Search for the cell housing the specified text and yield its (X, Y) center coordinate. 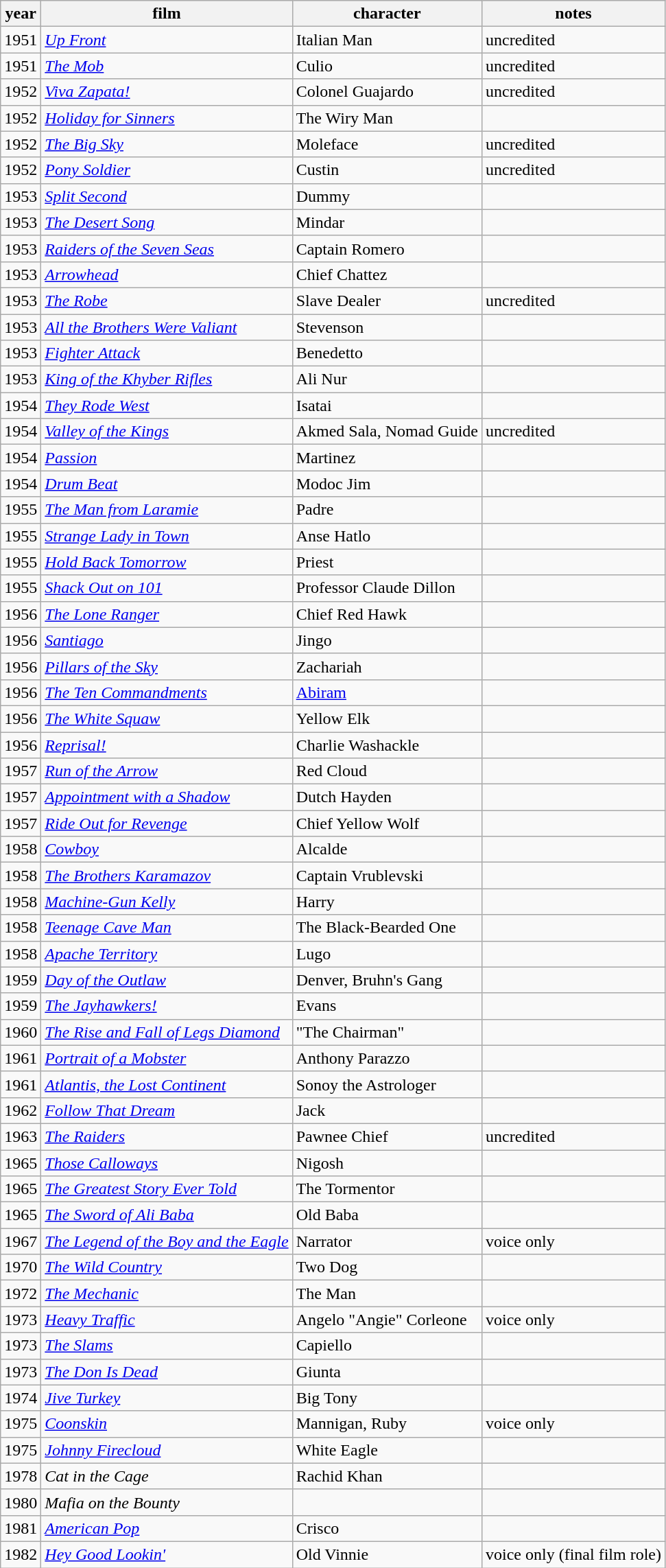
Teenage Cave Man (167, 928)
Jive Turkey (167, 1398)
"The Chairman" (387, 1032)
The Man from Laramie (167, 510)
The Jayhawkers! (167, 1006)
Those Calloways (167, 1163)
Cat in the Cage (167, 1476)
Santiago (167, 640)
1980 (21, 1502)
1972 (21, 1294)
Capiello (387, 1346)
Anse Hatlo (387, 536)
film (167, 14)
Reprisal! (167, 745)
Shack Out on 101 (167, 588)
Coonskin (167, 1424)
The Rise and Fall of Legs Diamond (167, 1032)
Hey Good Lookin' (167, 1554)
Mindar (387, 222)
Abiram (387, 692)
Run of the Arrow (167, 771)
Ali Nur (387, 379)
Portrait of a Mobster (167, 1058)
Split Second (167, 196)
The Slams (167, 1346)
1962 (21, 1110)
Professor Claude Dillon (387, 588)
Angelo "Angie" Corleone (387, 1320)
1978 (21, 1476)
Chief Yellow Wolf (387, 823)
1960 (21, 1032)
Sonoy the Astrologer (387, 1084)
1967 (21, 1241)
Martinez (387, 458)
Pony Soldier (167, 170)
The Wiry Man (387, 118)
The Mob (167, 66)
The Man (387, 1294)
notes (573, 14)
Narrator (387, 1241)
Cowboy (167, 850)
1963 (21, 1136)
Heavy Traffic (167, 1320)
Apache Territory (167, 954)
Priest (387, 562)
Hold Back Tomorrow (167, 562)
White Eagle (387, 1450)
Evans (387, 1006)
Mannigan, Ruby (387, 1424)
Machine-Gun Kelly (167, 902)
Zachariah (387, 666)
Fighter Attack (167, 353)
1982 (21, 1554)
Denver, Bruhn's Gang (387, 980)
Captain Vrublevski (387, 876)
Benedetto (387, 353)
The Tormentor (387, 1189)
The Robe (167, 301)
The Sword of Ali Baba (167, 1215)
The White Squaw (167, 718)
Big Tony (387, 1398)
The Big Sky (167, 144)
Day of the Outlaw (167, 980)
Dummy (387, 196)
Raiders of the Seven Seas (167, 248)
The Mechanic (167, 1294)
The Wild Country (167, 1267)
All the Brothers Were Valiant (167, 327)
Giunta (387, 1372)
The Ten Commandments (167, 692)
Mafia on the Bounty (167, 1502)
Jingo (387, 640)
1981 (21, 1528)
Lugo (387, 954)
Strange Lady in Town (167, 536)
The Greatest Story Ever Told (167, 1189)
Two Dog (387, 1267)
Alcalde (387, 850)
Padre (387, 510)
Drum Beat (167, 484)
Old Baba (387, 1215)
Appointment with a Shadow (167, 797)
Slave Dealer (387, 301)
Red Cloud (387, 771)
They Rode West (167, 406)
1970 (21, 1267)
Captain Romero (387, 248)
The Legend of the Boy and the Eagle (167, 1241)
Dutch Hayden (387, 797)
Passion (167, 458)
Modoc Jim (387, 484)
character (387, 14)
Isatai (387, 406)
The Raiders (167, 1136)
The Don Is Dead (167, 1372)
Yellow Elk (387, 718)
Valley of the Kings (167, 432)
Rachid Khan (387, 1476)
Old Vinnie (387, 1554)
The Brothers Karamazov (167, 876)
Culio (387, 66)
The Black-Bearded One (387, 928)
Akmed Sala, Nomad Guide (387, 432)
American Pop (167, 1528)
Italian Man (387, 40)
1974 (21, 1398)
Johnny Firecloud (167, 1450)
Follow That Dream (167, 1110)
Harry (387, 902)
voice only (final film role) (573, 1554)
Viva Zapata! (167, 92)
Atlantis, the Lost Continent (167, 1084)
King of the Khyber Rifles (167, 379)
The Desert Song (167, 222)
Custin (387, 170)
Stevenson (387, 327)
Charlie Washackle (387, 745)
Chief Chattez (387, 274)
The Lone Ranger (167, 614)
Anthony Parazzo (387, 1058)
Ride Out for Revenge (167, 823)
Colonel Guajardo (387, 92)
Up Front (167, 40)
Pillars of the Sky (167, 666)
Crisco (387, 1528)
year (21, 14)
Pawnee Chief (387, 1136)
Jack (387, 1110)
Arrowhead (167, 274)
Chief Red Hawk (387, 614)
Nigosh (387, 1163)
Holiday for Sinners (167, 118)
Moleface (387, 144)
